Find where the given text appears and provide that cell's center as [X, Y] coordinate. 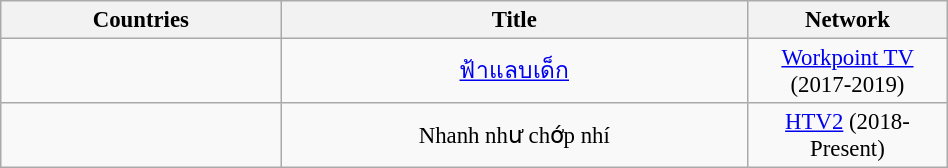
HTV2 (2018-Present) [848, 136]
Countries [141, 20]
Network [848, 20]
Title [514, 20]
Nhanh như chớp nhí [514, 136]
ฟ้าแลบเด็ก [514, 72]
Workpoint TV (2017-2019) [848, 72]
